Extract the (x, y) coordinate from the center of the cell holding the provided text.  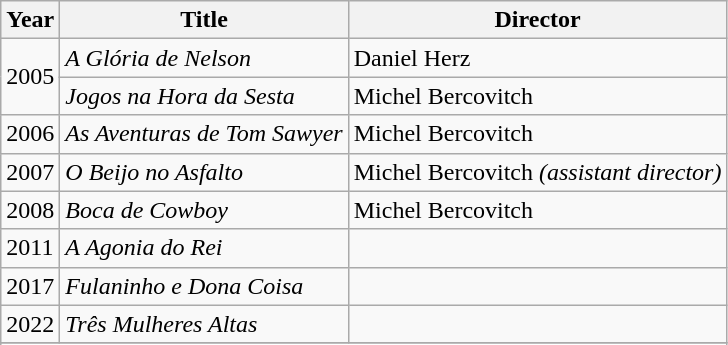
2008 (30, 210)
2006 (30, 134)
2017 (30, 286)
Michel Bercovitch (assistant director) (538, 172)
2022 (30, 324)
Boca de Cowboy (204, 210)
Title (204, 20)
Jogos na Hora da Sesta (204, 96)
O Beijo no Asfalto (204, 172)
Três Mulheres Altas (204, 324)
Director (538, 20)
Year (30, 20)
Daniel Herz (538, 58)
2005 (30, 77)
2007 (30, 172)
A Agonia do Rei (204, 248)
Fulaninho e Dona Coisa (204, 286)
As Aventuras de Tom Sawyer (204, 134)
A Glória de Nelson (204, 58)
2011 (30, 248)
